Return (X, Y) of the center of cell containing provided text 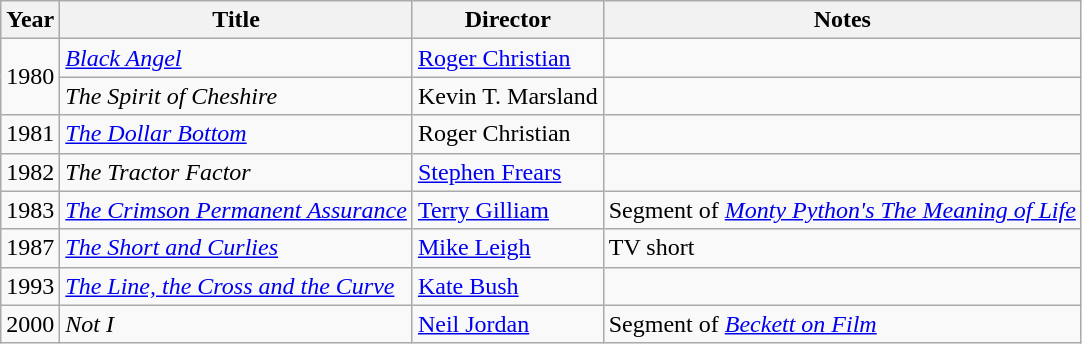
The Spirit of Cheshire (236, 96)
1982 (30, 172)
Title (236, 20)
Director (508, 20)
Kevin T. Marsland (508, 96)
2000 (30, 324)
Segment of Monty Python's The Meaning of Life (842, 210)
The Short and Curlies (236, 248)
1981 (30, 134)
Not I (236, 324)
Segment of Beckett on Film (842, 324)
Stephen Frears (508, 172)
The Crimson Permanent Assurance (236, 210)
The Line, the Cross and the Curve (236, 286)
1993 (30, 286)
1983 (30, 210)
1987 (30, 248)
Neil Jordan (508, 324)
The Dollar Bottom (236, 134)
The Tractor Factor (236, 172)
1980 (30, 77)
Year (30, 20)
Black Angel (236, 58)
Notes (842, 20)
Kate Bush (508, 286)
Mike Leigh (508, 248)
Terry Gilliam (508, 210)
TV short (842, 248)
